Search for the cell housing the specified text and yield its [x, y] center coordinate. 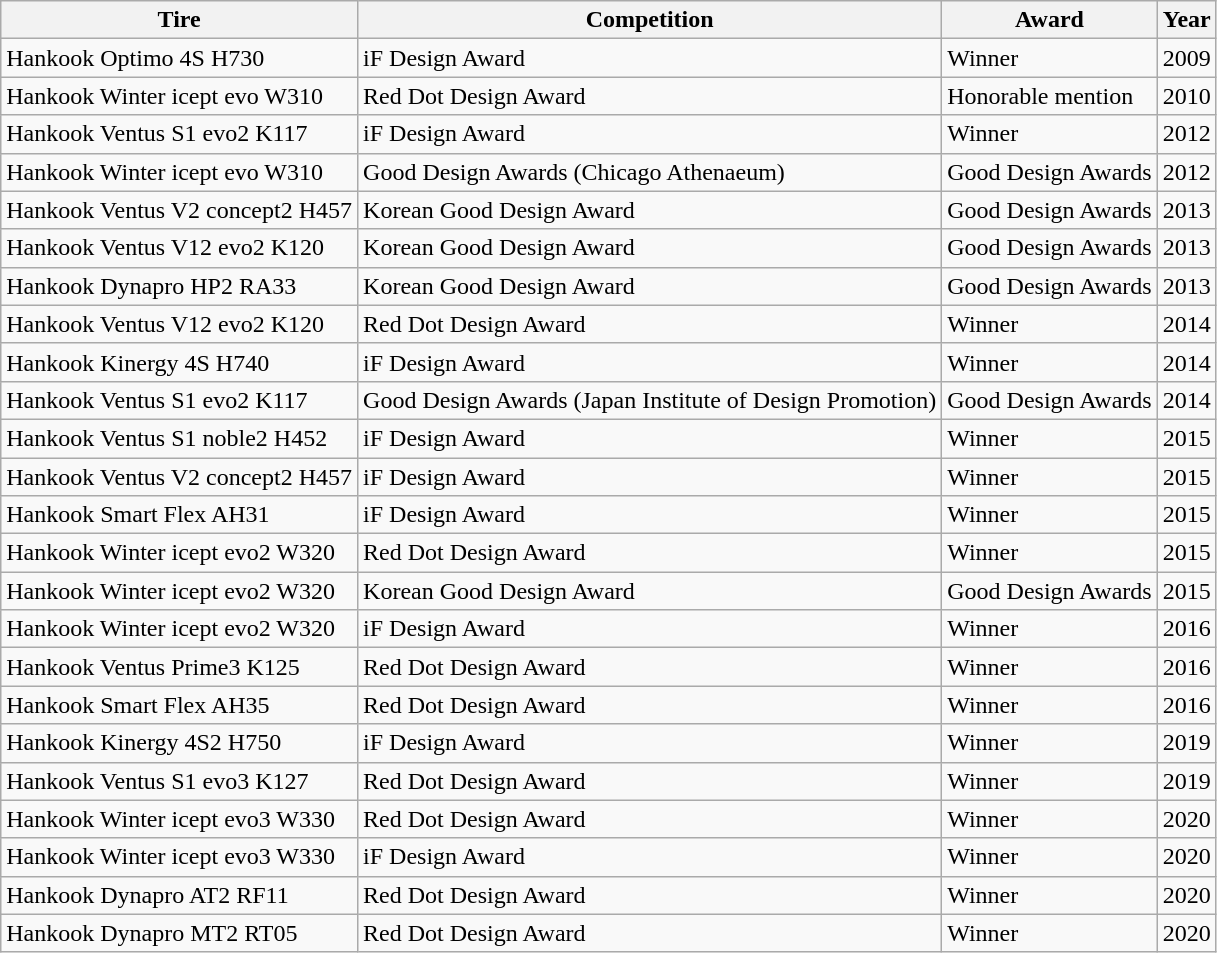
Good Design Awards (Chicago Athenaeum) [650, 172]
2010 [1186, 96]
Hankook Kinergy 4S H740 [180, 362]
Hankook Ventus S1 noble2 H452 [180, 438]
Hankook Dynapro MT2 RT05 [180, 933]
Award [1050, 20]
Good Design Awards (Japan Institute of Design Promotion) [650, 400]
Year [1186, 20]
Honorable mention [1050, 96]
Hankook Dynapro HP2 RA33 [180, 286]
Hankook Ventus S1 evo3 K127 [180, 781]
2009 [1186, 58]
Tire [180, 20]
Hankook Ventus Prime3 K125 [180, 667]
Hankook Smart Flex AH35 [180, 705]
Hankook Dynapro AT2 RF11 [180, 895]
Competition [650, 20]
Hankook Smart Flex AH31 [180, 515]
Hankook Kinergy 4S2 H750 [180, 743]
Hankook Optimo 4S H730 [180, 58]
